Return (X, Y) of the center of cell containing provided text 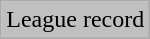
League record (76, 20)
